Find where the given text appears and provide that cell's center as (X, Y) coordinate. 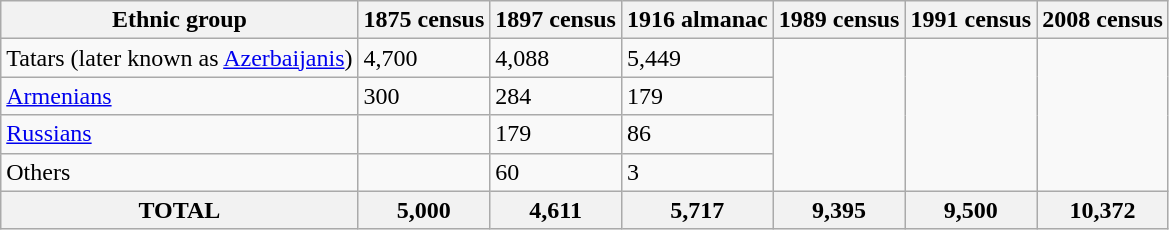
4,088 (556, 58)
Russians (180, 134)
TOTAL (180, 210)
4,700 (424, 58)
1916 almanac (697, 20)
1897 census (556, 20)
Others (180, 172)
5,000 (424, 210)
1989 census (839, 20)
4,611 (556, 210)
5,717 (697, 210)
3 (697, 172)
Tatars (later known as Azerbaijanis) (180, 58)
5,449 (697, 58)
60 (556, 172)
1991 census (971, 20)
1875 census (424, 20)
9,500 (971, 210)
284 (556, 96)
Ethnic group (180, 20)
Armenians (180, 96)
86 (697, 134)
300 (424, 96)
2008 census (1103, 20)
10,372 (1103, 210)
9,395 (839, 210)
